Output the [X, Y] coordinate of the center of the cell containing the given text.  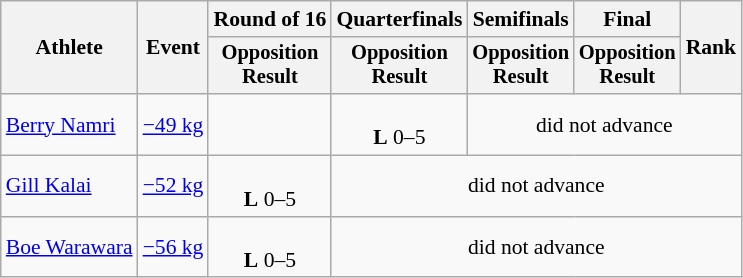
−56 kg [174, 248]
−49 kg [174, 124]
Final [628, 19]
Athlete [70, 48]
−52 kg [174, 186]
Semifinals [520, 19]
Boe Warawara [70, 248]
Round of 16 [270, 19]
Quarterfinals [399, 19]
Berry Namri [70, 124]
Event [174, 48]
Gill Kalai [70, 186]
Rank [712, 48]
